Search for the cell housing the specified text and yield its (X, Y) center coordinate. 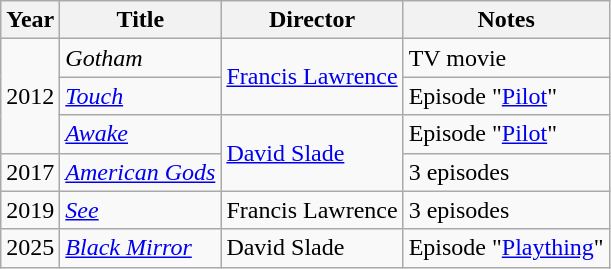
2017 (30, 172)
2025 (30, 248)
Notes (506, 20)
Touch (140, 96)
Title (140, 20)
2012 (30, 96)
American Gods (140, 172)
Episode "Plaything" (506, 248)
Director (312, 20)
Gotham (140, 58)
2019 (30, 210)
See (140, 210)
Black Mirror (140, 248)
Awake (140, 134)
TV movie (506, 58)
Year (30, 20)
